Detect which cell encompasses the target text, then output its [x, y] center coordinate. 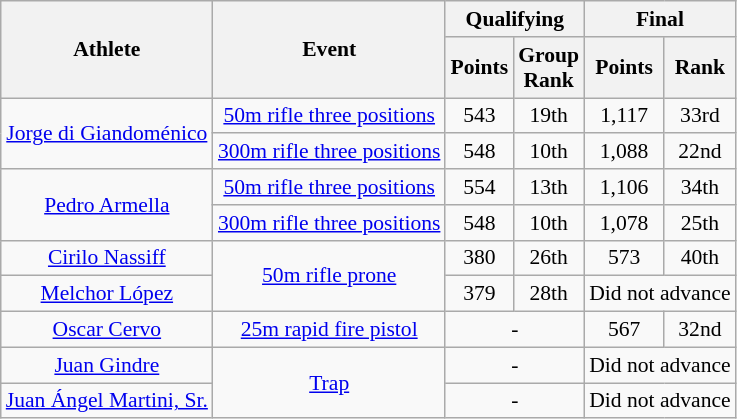
1,078 [624, 223]
Cirilo Nassiff [107, 258]
Oscar Cervo [107, 330]
GroupRank [548, 68]
379 [479, 294]
Melchor López [107, 294]
543 [479, 116]
19th [548, 116]
Pedro Armella [107, 204]
Trap [330, 382]
32nd [700, 330]
Jorge di Giandoménico [107, 134]
25m rapid fire pistol [330, 330]
33rd [700, 116]
40th [700, 258]
25th [700, 223]
380 [479, 258]
567 [624, 330]
Qualifying [514, 19]
28th [548, 294]
Juan Gindre [107, 365]
26th [548, 258]
50m rifle prone [330, 276]
573 [624, 258]
Final [660, 19]
34th [700, 187]
554 [479, 187]
1,106 [624, 187]
1,088 [624, 152]
Rank [700, 68]
13th [548, 187]
1,117 [624, 116]
Juan Ángel Martini, Sr. [107, 401]
Athlete [107, 50]
22nd [700, 152]
Event [330, 50]
